Find where the given text appears and provide that cell's center as [X, Y] coordinate. 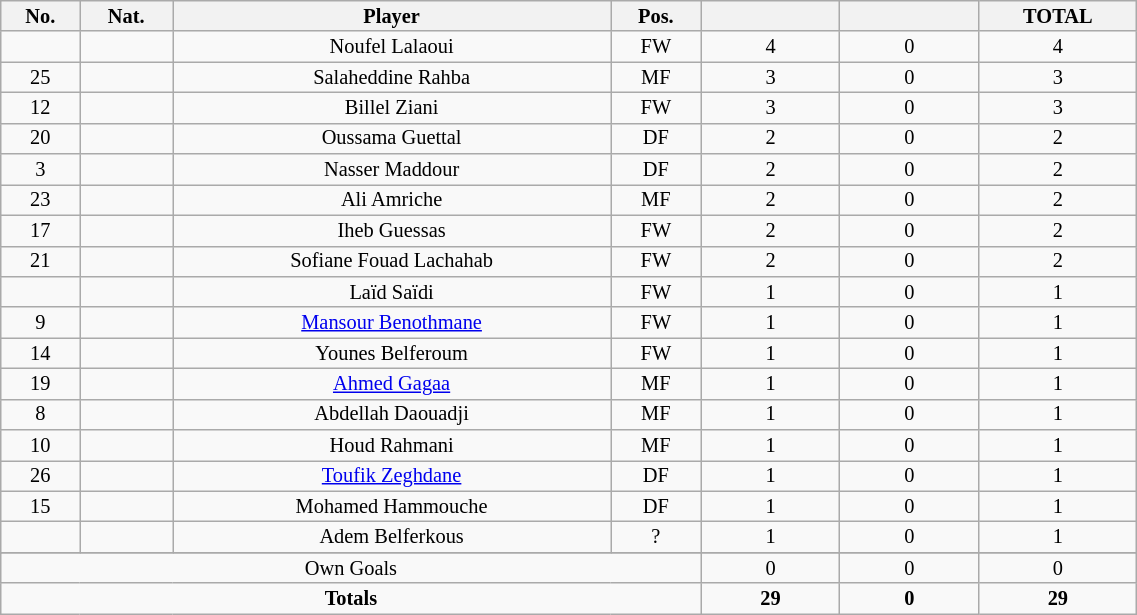
12 [40, 108]
Ali Amriche [392, 200]
15 [40, 506]
25 [40, 78]
Mansour Benothmane [392, 322]
Oussama Guettal [392, 138]
Iheb Guessas [392, 230]
Houd Rahmani [392, 446]
19 [40, 384]
17 [40, 230]
14 [40, 354]
No. [40, 16]
Nasser Maddour [392, 170]
10 [40, 446]
Billel Ziani [392, 108]
Adem Belferkous [392, 538]
Mohamed Hammouche [392, 506]
Player [392, 16]
Pos. [656, 16]
? [656, 538]
Laïd Saïdi [392, 292]
9 [40, 322]
23 [40, 200]
Nat. [126, 16]
21 [40, 262]
Own Goals [351, 568]
TOTAL [1058, 16]
Ahmed Gagaa [392, 384]
8 [40, 414]
26 [40, 476]
Totals [351, 598]
Salaheddine Rahba [392, 78]
20 [40, 138]
Noufel Lalaoui [392, 46]
Sofiane Fouad Lachahab [392, 262]
Toufik Zeghdane [392, 476]
Younes Belferoum [392, 354]
Abdellah Daouadji [392, 414]
